Extract the (X, Y) coordinate from the center of the cell holding the provided text.  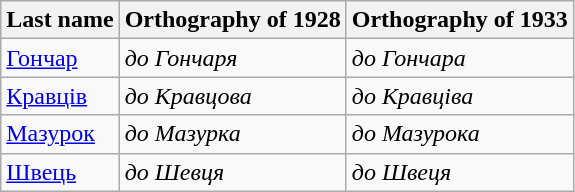
Orthography of 1928 (232, 20)
Гончар (60, 58)
Orthography of 1933 (460, 20)
Last name (60, 20)
до Мазурка (232, 134)
Мазурок (60, 134)
Швець (60, 172)
до Мазурока (460, 134)
до Кравціва (460, 96)
до Швеця (460, 172)
до Шевця (232, 172)
до Кравцова (232, 96)
до Гончара (460, 58)
до Гончаря (232, 58)
Кравців (60, 96)
